Capture the cell that displays the provided text and extract its (X, Y) central coordinate. 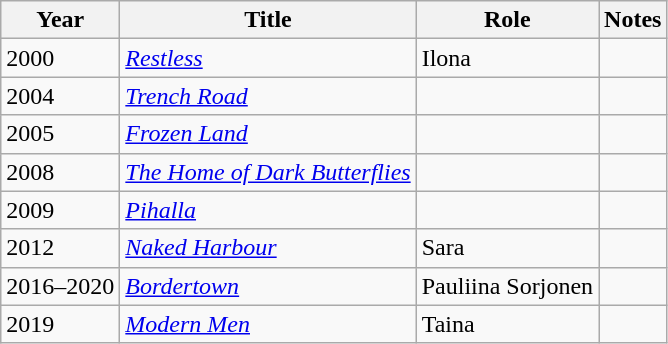
Year (60, 20)
2000 (60, 58)
2012 (60, 248)
Frozen Land (268, 134)
2009 (60, 210)
Modern Men (268, 324)
Pihalla (268, 210)
Trench Road (268, 96)
2019 (60, 324)
Naked Harbour (268, 248)
Notes (633, 20)
Bordertown (268, 286)
The Home of Dark Butterflies (268, 172)
Taina (507, 324)
Ilona (507, 58)
2005 (60, 134)
Restless (268, 58)
2016–2020 (60, 286)
2008 (60, 172)
Role (507, 20)
Pauliina Sorjonen (507, 286)
Sara (507, 248)
2004 (60, 96)
Title (268, 20)
